From the cell containing the given text, extract its center point as (X, Y) coordinate. 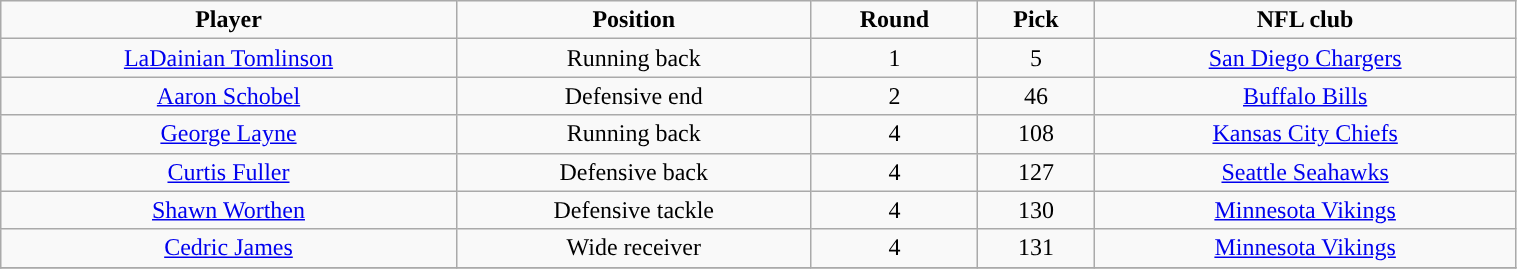
Seattle Seahawks (1305, 172)
Round (894, 20)
Cedric James (228, 248)
131 (1036, 248)
5 (1036, 58)
LaDainian Tomlinson (228, 58)
Aaron Schobel (228, 96)
NFL club (1305, 20)
Player (228, 20)
Curtis Fuller (228, 172)
1 (894, 58)
San Diego Chargers (1305, 58)
Buffalo Bills (1305, 96)
46 (1036, 96)
108 (1036, 134)
Defensive back (634, 172)
127 (1036, 172)
George Layne (228, 134)
130 (1036, 210)
Wide receiver (634, 248)
Defensive tackle (634, 210)
Pick (1036, 20)
Position (634, 20)
Kansas City Chiefs (1305, 134)
2 (894, 96)
Defensive end (634, 96)
Shawn Worthen (228, 210)
